Output the (X, Y) coordinate of the center of the cell containing the given text.  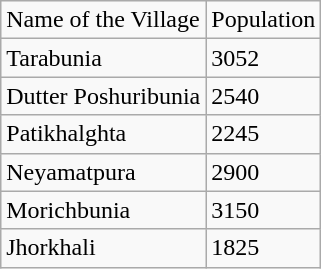
Morichbunia (104, 210)
1825 (264, 248)
2245 (264, 134)
3052 (264, 58)
Name of the Village (104, 20)
2540 (264, 96)
Tarabunia (104, 58)
3150 (264, 210)
Patikhalghta (104, 134)
2900 (264, 172)
Dutter Poshuribunia (104, 96)
Neyamatpura (104, 172)
Population (264, 20)
Jhorkhali (104, 248)
